For the text-containing cell, return its midpoint in (X, Y) coordinate format. 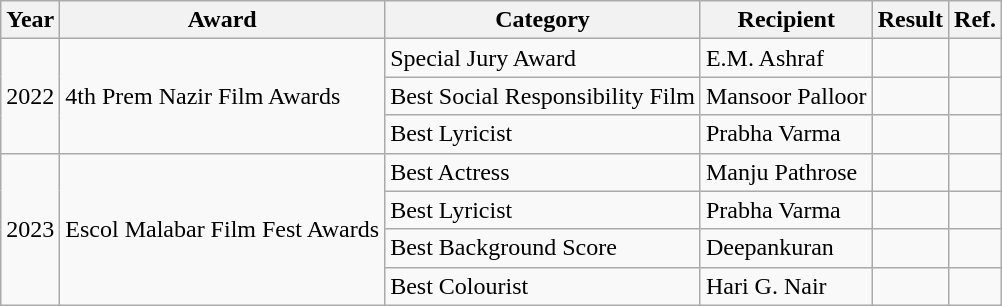
Escol Malabar Film Fest Awards (222, 229)
Manju Pathrose (786, 172)
Result (910, 20)
Category (543, 20)
Best Actress (543, 172)
E.M. Ashraf (786, 58)
Ref. (976, 20)
Special Jury Award (543, 58)
Best Background Score (543, 248)
2023 (30, 229)
Best Social Responsibility Film (543, 96)
Hari G. Nair (786, 286)
2022 (30, 96)
Award (222, 20)
Deepankuran (786, 248)
4th Prem Nazir Film Awards (222, 96)
Best Colourist (543, 286)
Recipient (786, 20)
Year (30, 20)
Mansoor Palloor (786, 96)
